Extract the [x, y] coordinate from the center of the cell holding the provided text.  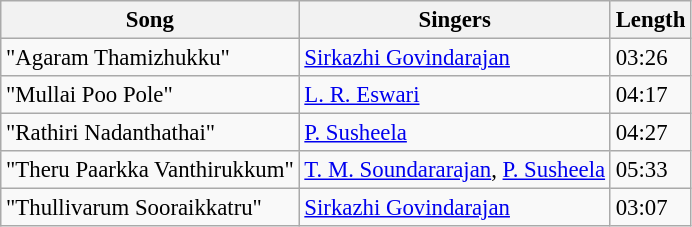
Length [650, 20]
P. Susheela [454, 133]
04:27 [650, 133]
"Mullai Poo Pole" [150, 95]
"Agaram Thamizhukku" [150, 58]
"Theru Paarkka Vanthirukkum" [150, 170]
L. R. Eswari [454, 95]
T. M. Soundararajan, P. Susheela [454, 170]
"Rathiri Nadanthathai" [150, 133]
Song [150, 20]
03:26 [650, 58]
Singers [454, 20]
04:17 [650, 95]
"Thullivarum Sooraikkatru" [150, 208]
03:07 [650, 208]
05:33 [650, 170]
